Search for the cell housing the specified text and yield its [X, Y] center coordinate. 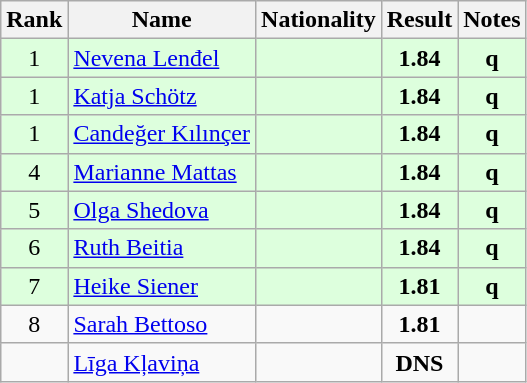
Notes [492, 20]
Rank [34, 20]
5 [34, 210]
8 [34, 324]
Heike Siener [162, 286]
Ruth Beitia [162, 248]
Candeğer Kılınçer [162, 134]
Nationality [319, 20]
Sarah Bettoso [162, 324]
Olga Shedova [162, 210]
Nevena Lenđel [162, 58]
Līga Kļaviņa [162, 362]
6 [34, 248]
Katja Schötz [162, 96]
Result [419, 20]
Name [162, 20]
4 [34, 172]
Marianne Mattas [162, 172]
DNS [419, 362]
7 [34, 286]
